Detect which cell encompasses the target text, then output its (x, y) center coordinate. 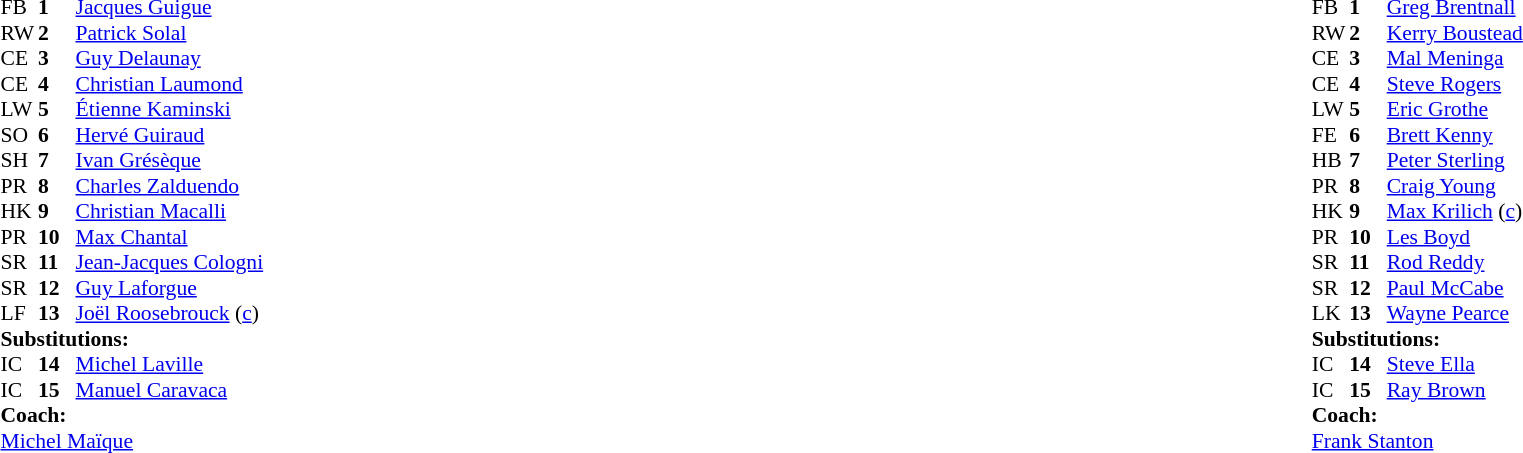
Guy Delaunay (170, 59)
Paul McCabe (1455, 288)
LF (19, 313)
Steve Rogers (1455, 84)
Ray Brown (1455, 390)
Steve Ella (1455, 365)
Hervé Guiraud (170, 135)
Eric Grothe (1455, 109)
Max Krilich (c) (1455, 211)
Brett Kenny (1455, 135)
Christian Laumond (170, 84)
SH (19, 161)
LK (1331, 313)
Patrick Solal (170, 33)
Kerry Boustead (1455, 33)
Les Boyd (1455, 237)
HB (1331, 161)
FE (1331, 135)
Guy Laforgue (170, 288)
Joël Roosebrouck (c) (170, 313)
Étienne Kaminski (170, 109)
Peter Sterling (1455, 161)
Charles Zalduendo (170, 186)
Craig Young (1455, 186)
Wayne Pearce (1455, 313)
Manuel Caravaca (170, 390)
Max Chantal (170, 237)
Rod Reddy (1455, 263)
SO (19, 135)
Mal Meninga (1455, 59)
Christian Macalli (170, 211)
Ivan Grésèque (170, 161)
Jean-Jacques Cologni (170, 263)
Michel Laville (170, 365)
